For the text-containing cell, return its midpoint in [x, y] coordinate format. 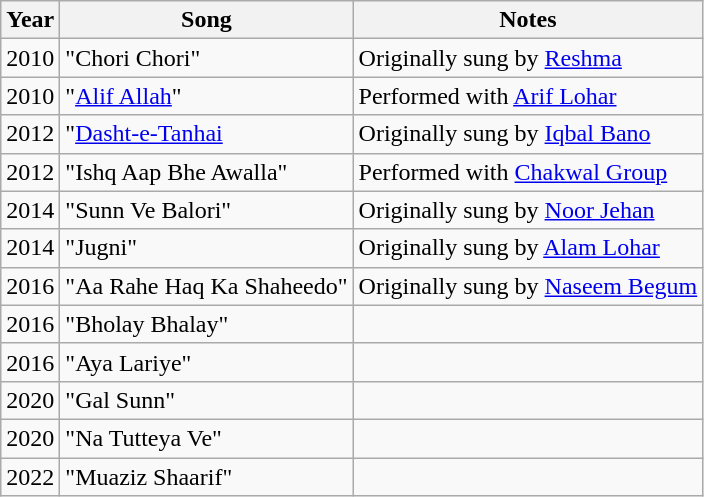
"Muaziz Shaarif" [206, 477]
Song [206, 20]
Originally sung by Naseem Begum [528, 286]
"Alif Allah" [206, 96]
"Chori Chori" [206, 58]
Year [30, 20]
"Na Tutteya Ve" [206, 438]
"Aa Rahe Haq Ka Shaheedo" [206, 286]
2022 [30, 477]
"Gal Sunn" [206, 400]
Originally sung by Noor Jehan [528, 210]
Originally sung by Reshma [528, 58]
Originally sung by Iqbal Bano [528, 134]
"Dasht-e-Tanhai [206, 134]
"Bholay Bhalay" [206, 324]
"Aya Lariye" [206, 362]
Notes [528, 20]
"Jugni" [206, 248]
Performed with Arif Lohar [528, 96]
Originally sung by Alam Lohar [528, 248]
"Ishq Aap Bhe Awalla" [206, 172]
Performed with Chakwal Group [528, 172]
"Sunn Ve Balori" [206, 210]
